For the text-containing cell, return its midpoint in [X, Y] coordinate format. 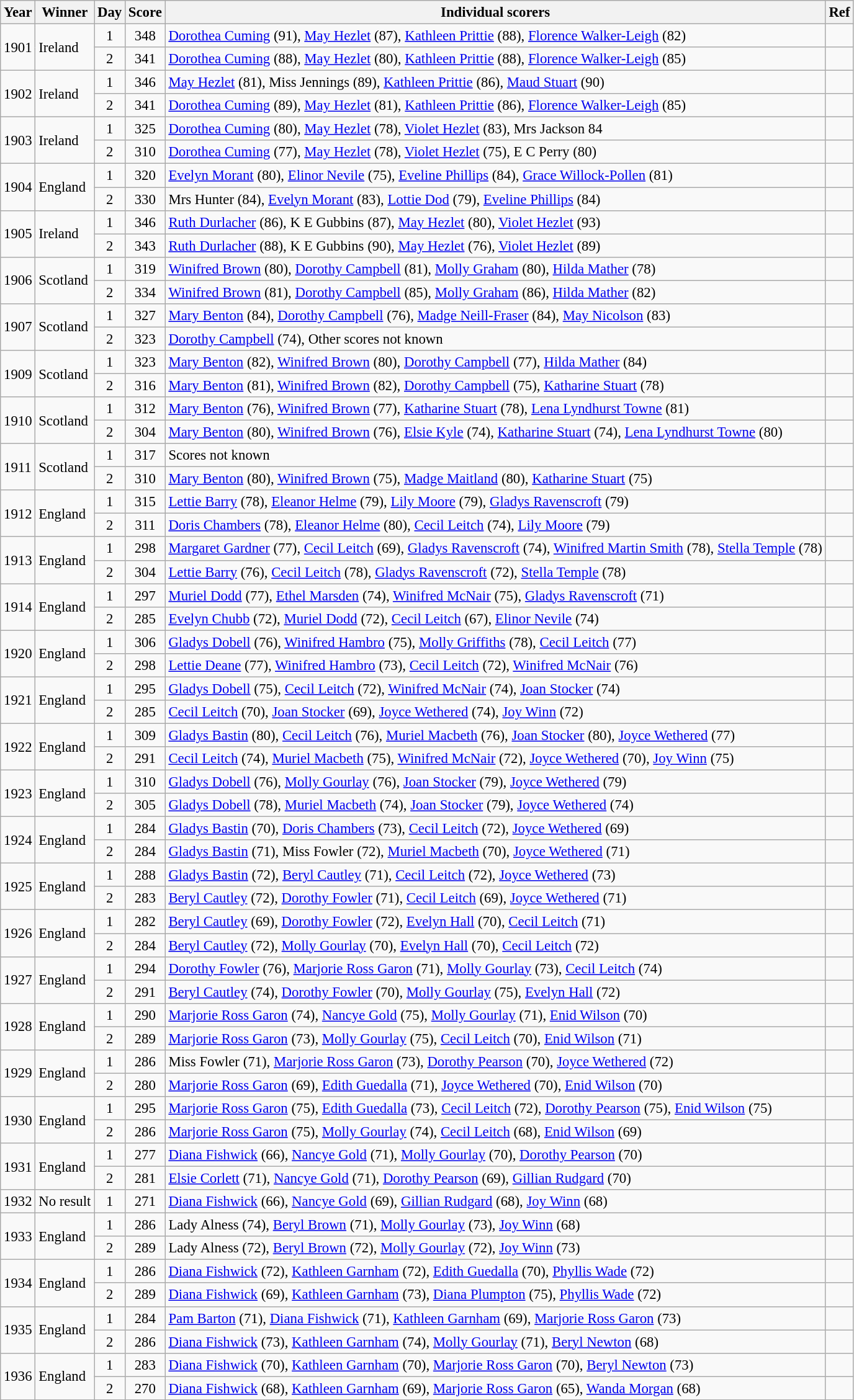
Mary Benton (76), Winifred Brown (77), Katharine Stuart (78), Lena Lyndhurst Towne (81) [495, 409]
348 [145, 36]
1902 [18, 94]
No result [65, 1202]
Gladys Dobell (76), Winifred Hambro (75), Molly Griffiths (78), Cecil Leitch (77) [495, 642]
306 [145, 642]
334 [145, 292]
Dorothy Fowler (76), Marjorie Ross Garon (71), Molly Gourlay (73), Cecil Leitch (74) [495, 968]
1936 [18, 1376]
Lady Alness (74), Beryl Brown (71), Molly Gourlay (73), Joy Winn (68) [495, 1225]
Lettie Barry (76), Cecil Leitch (78), Gladys Ravenscroft (72), Stella Temple (78) [495, 572]
Gladys Bastin (72), Beryl Cautley (71), Cecil Leitch (72), Joyce Wethered (73) [495, 875]
Evelyn Morant (80), Elinor Nevile (75), Eveline Phillips (84), Grace Willock-Pollen (81) [495, 176]
Diana Fishwick (66), Nancye Gold (71), Molly Gourlay (70), Dorothy Pearson (70) [495, 1155]
Mary Benton (80), Winifred Brown (76), Elsie Kyle (74), Katharine Stuart (74), Lena Lyndhurst Towne (80) [495, 432]
Dorothy Campbell (74), Other scores not known [495, 339]
Gladys Bastin (71), Miss Fowler (72), Muriel Macbeth (70), Joyce Wethered (71) [495, 852]
309 [145, 735]
1931 [18, 1166]
Evelyn Chubb (72), Muriel Dodd (72), Cecil Leitch (67), Elinor Nevile (74) [495, 618]
Lettie Barry (78), Eleanor Helme (79), Lily Moore (79), Gladys Ravenscroft (79) [495, 502]
280 [145, 1085]
Lady Alness (72), Beryl Brown (72), Molly Gourlay (72), Joy Winn (73) [495, 1248]
Beryl Cautley (69), Dorothy Fowler (72), Evelyn Hall (70), Cecil Leitch (71) [495, 922]
Gladys Bastin (80), Cecil Leitch (76), Muriel Macbeth (76), Joan Stocker (80), Joyce Wethered (77) [495, 735]
1933 [18, 1237]
Miss Fowler (71), Marjorie Ross Garon (73), Dorothy Pearson (70), Joyce Wethered (72) [495, 1062]
Elsie Corlett (71), Nancye Gold (71), Dorothy Pearson (69), Gillian Rudgard (70) [495, 1179]
Gladys Bastin (70), Doris Chambers (73), Cecil Leitch (72), Joyce Wethered (69) [495, 829]
Muriel Dodd (77), Ethel Marsden (74), Winifred McNair (75), Gladys Ravenscroft (71) [495, 595]
290 [145, 1015]
Diana Fishwick (66), Nancye Gold (69), Gillian Rudgard (68), Joy Winn (68) [495, 1202]
Marjorie Ross Garon (74), Nancye Gold (75), Molly Gourlay (71), Enid Wilson (70) [495, 1015]
Ruth Durlacher (86), K E Gubbins (87), May Hezlet (80), Violet Hezlet (93) [495, 222]
Pam Barton (71), Diana Fishwick (71), Kathleen Garnham (69), Marjorie Ross Garon (73) [495, 1318]
327 [145, 316]
281 [145, 1179]
Individual scorers [495, 12]
Diana Fishwick (68), Kathleen Garnham (69), Marjorie Ross Garon (65), Wanda Morgan (68) [495, 1388]
Beryl Cautley (74), Dorothy Fowler (70), Molly Gourlay (75), Evelyn Hall (72) [495, 992]
Doris Chambers (78), Eleanor Helme (80), Cecil Leitch (74), Lily Moore (79) [495, 525]
Year [18, 12]
Dorothea Cuming (89), May Hezlet (81), Kathleen Prittie (86), Florence Walker-Leigh (85) [495, 105]
305 [145, 805]
Beryl Cautley (72), Molly Gourlay (70), Evelyn Hall (70), Cecil Leitch (72) [495, 945]
1935 [18, 1330]
1910 [18, 421]
Diana Fishwick (72), Kathleen Garnham (72), Edith Guedalla (70), Phyllis Wade (72) [495, 1272]
315 [145, 502]
316 [145, 385]
Mrs Hunter (84), Evelyn Morant (83), Lottie Dod (79), Eveline Phillips (84) [495, 199]
Dorothea Cuming (88), May Hezlet (80), Kathleen Prittie (88), Florence Walker-Leigh (85) [495, 59]
Ruth Durlacher (88), K E Gubbins (90), May Hezlet (76), Violet Hezlet (89) [495, 246]
Winifred Brown (80), Dorothy Campbell (81), Molly Graham (80), Hilda Mather (78) [495, 269]
Marjorie Ross Garon (69), Edith Guedalla (71), Joyce Wethered (70), Enid Wilson (70) [495, 1085]
1929 [18, 1073]
Gladys Dobell (75), Cecil Leitch (72), Winifred McNair (74), Joan Stocker (74) [495, 689]
271 [145, 1202]
282 [145, 922]
1903 [18, 140]
311 [145, 525]
Margaret Gardner (77), Cecil Leitch (69), Gladys Ravenscroft (74), Winifred Martin Smith (78), Stella Temple (78) [495, 549]
343 [145, 246]
Ref [839, 12]
1914 [18, 607]
Marjorie Ross Garon (75), Molly Gourlay (74), Cecil Leitch (68), Enid Wilson (69) [495, 1131]
1934 [18, 1283]
1911 [18, 466]
Dorothea Cuming (91), May Hezlet (87), Kathleen Prittie (88), Florence Walker-Leigh (82) [495, 36]
1928 [18, 1026]
Mary Benton (81), Winifred Brown (82), Dorothy Campbell (75), Katharine Stuart (78) [495, 385]
1926 [18, 933]
Beryl Cautley (72), Dorothy Fowler (71), Cecil Leitch (69), Joyce Wethered (71) [495, 899]
Dorothea Cuming (77), May Hezlet (78), Violet Hezlet (75), E C Perry (80) [495, 152]
Diana Fishwick (69), Kathleen Garnham (73), Diana Plumpton (75), Phyllis Wade (72) [495, 1295]
294 [145, 968]
1921 [18, 700]
Winner [65, 12]
1904 [18, 187]
Mary Benton (84), Dorothy Campbell (76), Madge Neill-Fraser (84), May Nicolson (83) [495, 316]
1923 [18, 794]
270 [145, 1388]
312 [145, 409]
Scores not known [495, 455]
319 [145, 269]
Gladys Dobell (78), Muriel Macbeth (74), Joan Stocker (79), Joyce Wethered (74) [495, 805]
Marjorie Ross Garon (73), Molly Gourlay (75), Cecil Leitch (70), Enid Wilson (71) [495, 1038]
Score [145, 12]
Dorothea Cuming (80), May Hezlet (78), Violet Hezlet (83), Mrs Jackson 84 [495, 129]
Lettie Deane (77), Winifred Hambro (73), Cecil Leitch (72), Winifred McNair (76) [495, 666]
Cecil Leitch (70), Joan Stocker (69), Joyce Wethered (74), Joy Winn (72) [495, 712]
1930 [18, 1120]
1906 [18, 280]
288 [145, 875]
1907 [18, 328]
Day [110, 12]
Cecil Leitch (74), Muriel Macbeth (75), Winifred McNair (72), Joyce Wethered (70), Joy Winn (75) [495, 759]
297 [145, 595]
Diana Fishwick (70), Kathleen Garnham (70), Marjorie Ross Garon (70), Beryl Newton (73) [495, 1365]
Gladys Dobell (76), Molly Gourlay (76), Joan Stocker (79), Joyce Wethered (79) [495, 782]
1927 [18, 980]
1912 [18, 514]
Winifred Brown (81), Dorothy Campbell (85), Molly Graham (86), Hilda Mather (82) [495, 292]
Marjorie Ross Garon (75), Edith Guedalla (73), Cecil Leitch (72), Dorothy Pearson (75), Enid Wilson (75) [495, 1108]
1909 [18, 373]
325 [145, 129]
330 [145, 199]
277 [145, 1155]
320 [145, 176]
Mary Benton (80), Winifred Brown (75), Madge Maitland (80), Katharine Stuart (75) [495, 479]
1901 [18, 47]
May Hezlet (81), Miss Jennings (89), Kathleen Prittie (86), Maud Stuart (90) [495, 82]
1932 [18, 1202]
317 [145, 455]
Mary Benton (82), Winifred Brown (80), Dorothy Campbell (77), Hilda Mather (84) [495, 362]
1920 [18, 654]
1925 [18, 887]
1905 [18, 233]
Diana Fishwick (73), Kathleen Garnham (74), Molly Gourlay (71), Beryl Newton (68) [495, 1342]
1924 [18, 840]
1913 [18, 561]
1922 [18, 747]
